Provide the (x, y) coordinate of the cell's center where the given text is located.  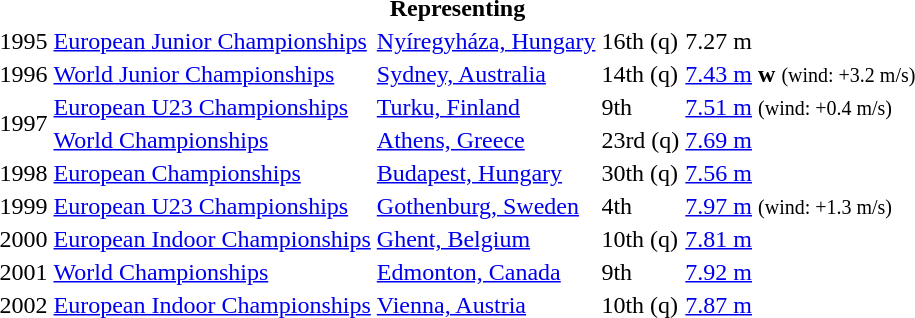
30th (q) (640, 173)
European Junior Championships (212, 41)
Gothenburg, Sweden (486, 206)
14th (q) (640, 74)
Budapest, Hungary (486, 173)
4th (640, 206)
16th (q) (640, 41)
10th (q) (640, 239)
European Championships (212, 173)
World Junior Championships (212, 74)
Nyíregyháza, Hungary (486, 41)
Athens, Greece (486, 140)
Edmonton, Canada (486, 272)
23rd (q) (640, 140)
European Indoor Championships (212, 239)
Turku, Finland (486, 107)
Ghent, Belgium (486, 239)
Sydney, Australia (486, 74)
